Locate the cell with the specified text and output its (x, y) center coordinate. 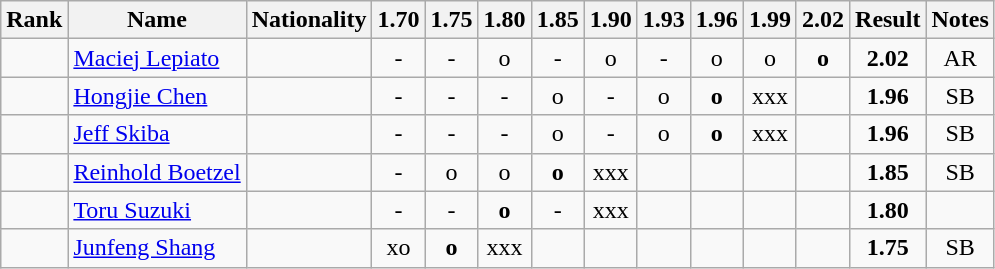
Jeff Skiba (157, 134)
xo (398, 248)
AR (960, 58)
1.90 (610, 20)
Maciej Lepiato (157, 58)
Junfeng Shang (157, 248)
Toru Suzuki (157, 210)
Hongjie Chen (157, 96)
1.99 (770, 20)
Result (888, 20)
Name (157, 20)
Reinhold Boetzel (157, 172)
Rank (34, 20)
Notes (960, 20)
Nationality (309, 20)
1.93 (664, 20)
1.70 (398, 20)
